Capture the cell that displays the provided text and extract its (x, y) central coordinate. 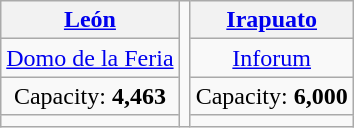
Domo de la Feria (90, 58)
León (90, 20)
Capacity: 6,000 (272, 96)
Inforum (272, 58)
Irapuato (272, 20)
Capacity: 4,463 (90, 96)
